Find where the given text appears and provide that cell's center as [X, Y] coordinate. 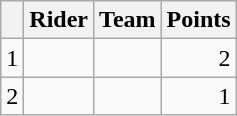
Team [128, 20]
Points [198, 20]
Rider [59, 20]
